Identify which cell holds the provided text, then report its [X, Y] central coordinate. 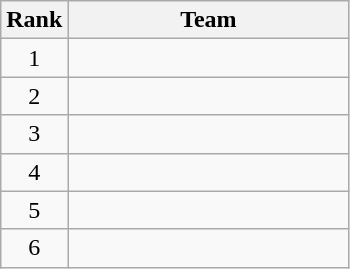
2 [34, 96]
5 [34, 210]
4 [34, 172]
Rank [34, 20]
Team [208, 20]
3 [34, 134]
6 [34, 248]
1 [34, 58]
